Extract the (x, y) coordinate from the center of the cell holding the provided text.  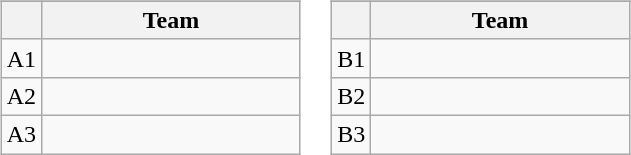
A1 (21, 58)
B2 (352, 96)
B3 (352, 134)
A2 (21, 96)
A3 (21, 134)
B1 (352, 58)
